Identify which cell holds the provided text, then report its (x, y) central coordinate. 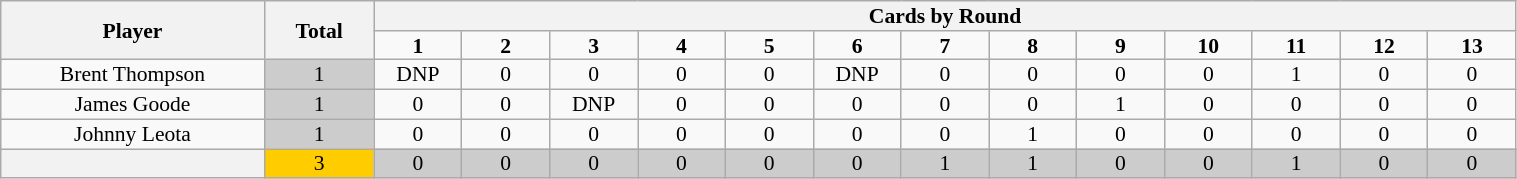
9 (1121, 46)
11 (1296, 46)
James Goode (133, 105)
Cards by Round (945, 16)
Total (319, 30)
13 (1472, 46)
2 (506, 46)
Player (133, 30)
10 (1208, 46)
4 (682, 46)
6 (857, 46)
Brent Thompson (133, 75)
5 (769, 46)
Johnny Leota (133, 134)
12 (1384, 46)
8 (1033, 46)
7 (945, 46)
